Capture the cell that displays the provided text and extract its [x, y] central coordinate. 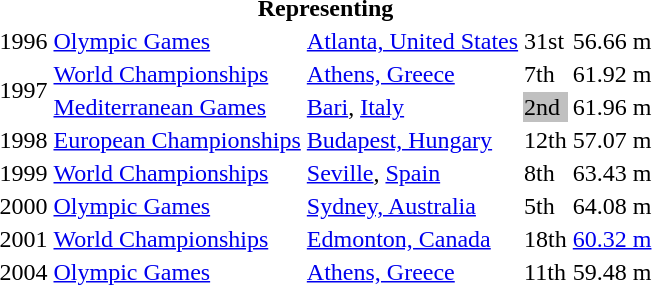
Bari, Italy [412, 107]
Mediterranean Games [177, 107]
18th [546, 239]
Athens, Greece [412, 74]
2nd [546, 107]
31st [546, 41]
Atlanta, United States [412, 41]
Seville, Spain [412, 173]
Sydney, Australia [412, 206]
7th [546, 74]
5th [546, 206]
Budapest, Hungary [412, 140]
8th [546, 173]
12th [546, 140]
European Championships [177, 140]
Edmonton, Canada [412, 239]
